Extract the (x, y) coordinate from the center of the cell holding the provided text.  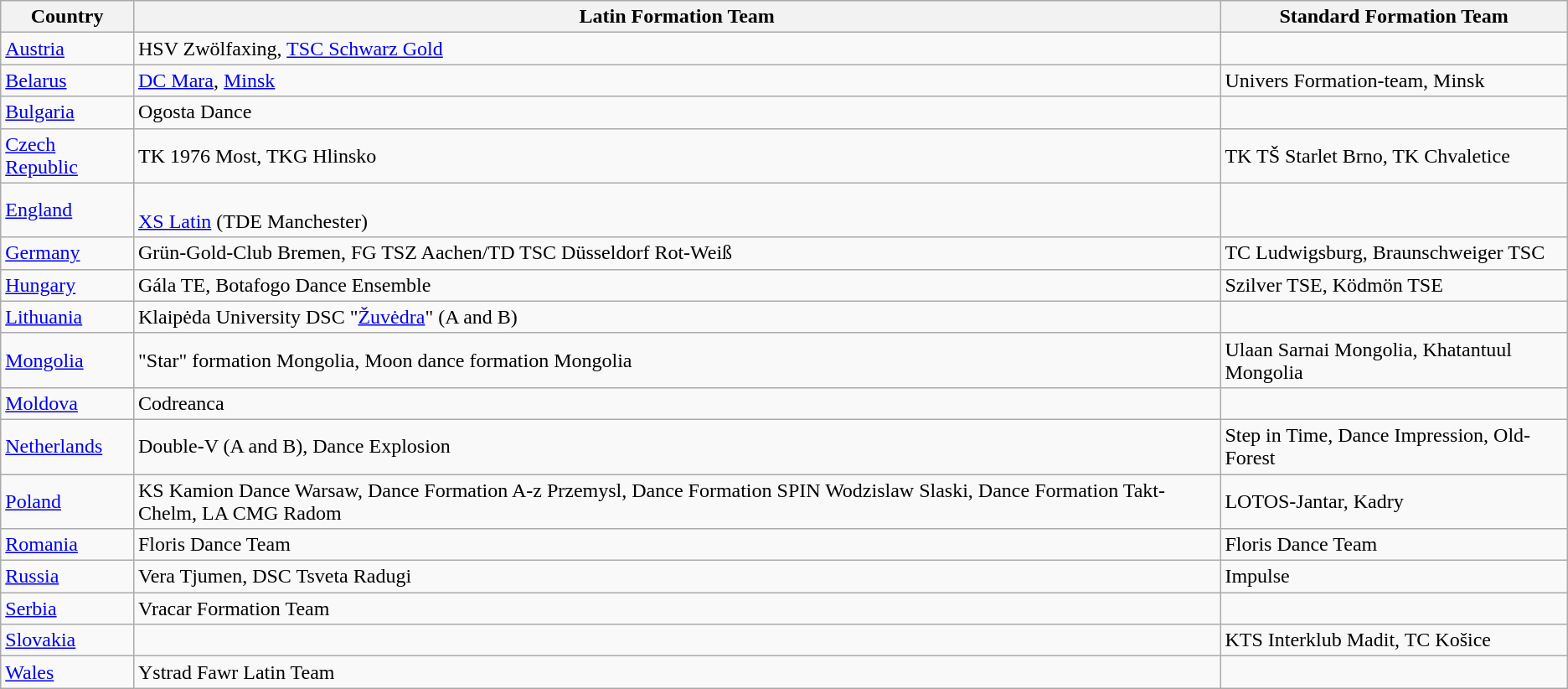
XS Latin (TDE Manchester) (677, 210)
Romania (67, 545)
TK 1976 Most, TKG Hlinsko (677, 156)
Szilver TSE, Ködmön TSE (1394, 285)
Ogosta Dance (677, 112)
Austria (67, 49)
DC Mara, Minsk (677, 80)
Wales (67, 672)
TK TŠ Starlet Brno, TK Chvaletice (1394, 156)
KS Kamion Dance Warsaw, Dance Formation A-z Przemysl, Dance Formation SPIN Wodzislaw Slaski, Dance Formation Takt-Chelm, LA CMG Radom (677, 501)
Step in Time, Dance Impression, Old-Forest (1394, 446)
KTS Interklub Madit, TC Košice (1394, 640)
Ulaan Sarnai Mongolia, Khatantuul Mongolia (1394, 360)
Lithuania (67, 317)
"Star" formation Mongolia, Moon dance formation Mongolia (677, 360)
Ystrad Fawr Latin Team (677, 672)
Impulse (1394, 577)
England (67, 210)
Slovakia (67, 640)
Russia (67, 577)
Latin Formation Team (677, 17)
LOTOS-Jantar, Kadry (1394, 501)
Czech Republic (67, 156)
Germany (67, 253)
Codreanca (677, 403)
Bulgaria (67, 112)
Hungary (67, 285)
HSV Zwölfaxing, TSC Schwarz Gold (677, 49)
Vracar Formation Team (677, 609)
TC Ludwigsburg, Braunschweiger TSC (1394, 253)
Moldova (67, 403)
Univers Formation-team, Minsk (1394, 80)
Country (67, 17)
Mongolia (67, 360)
Double-V (A and B), Dance Explosion (677, 446)
Vera Tjumen, DSC Tsveta Radugi (677, 577)
Standard Formation Team (1394, 17)
Gála TE, Botafogo Dance Ensemble (677, 285)
Serbia (67, 609)
Netherlands (67, 446)
Grün-Gold-Club Bremen, FG TSZ Aachen/TD TSC Düsseldorf Rot-Weiß (677, 253)
Poland (67, 501)
Klaipėda University DSC "Žuvėdra" (A and B) (677, 317)
Belarus (67, 80)
